Pinpoint the cell where the given text exists, returning its (X, Y) midpoint coordinate. 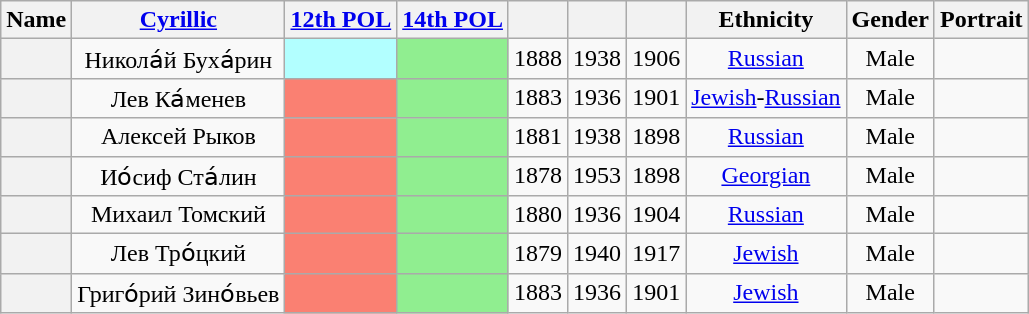
1878 (538, 176)
1881 (538, 137)
1917 (656, 254)
1906 (656, 59)
Лев Ка́менев (178, 98)
12th POL (341, 20)
Portrait (981, 20)
Никола́й Буха́рин (178, 59)
1940 (598, 254)
Cyrillic (178, 20)
1888 (538, 59)
Jewish-Russian (766, 98)
1904 (656, 215)
14th POL (453, 20)
1953 (598, 176)
Georgian (766, 176)
1880 (538, 215)
Лев Тро́цкий (178, 254)
Ио́сиф Ста́лин (178, 176)
Gender (890, 20)
Михаил Томский (178, 215)
Name (36, 20)
Григо́рий Зино́вьев (178, 293)
Ethnicity (766, 20)
1879 (538, 254)
Алексей Рыков (178, 137)
